Extract the (X, Y) coordinate from the center of the cell holding the provided text.  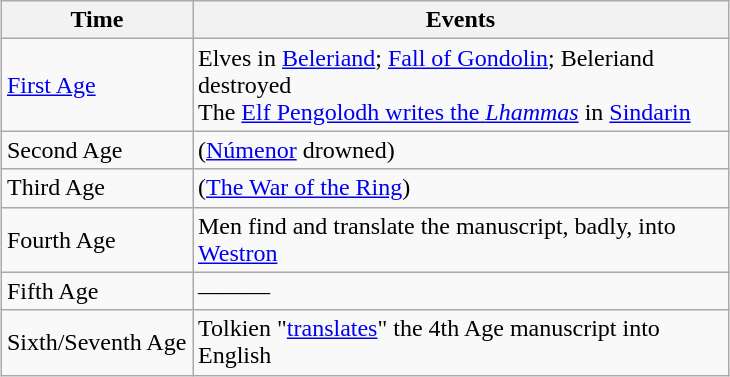
Fifth Age (96, 291)
(Númenor drowned) (460, 150)
First Age (96, 85)
Sixth/Seventh Age (96, 342)
Time (96, 20)
Third Age (96, 188)
(The War of the Ring) (460, 188)
Elves in Beleriand; Fall of Gondolin; Beleriand destroyedThe Elf Pengolodh writes the Lhammas in Sindarin (460, 85)
Fourth Age (96, 240)
Men find and translate the manuscript, badly, into Westron (460, 240)
——— (460, 291)
Events (460, 20)
Second Age (96, 150)
Tolkien "translates" the 4th Age manuscript into English (460, 342)
